Detect which cell encompasses the target text, then output its [x, y] center coordinate. 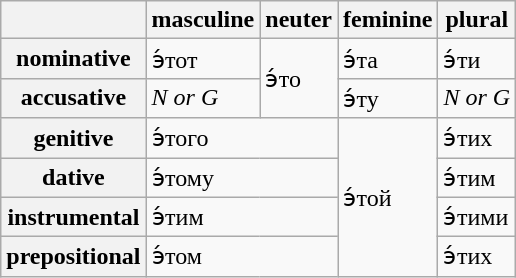
dative [74, 178]
э́той [388, 197]
э́ти [477, 59]
э́та [388, 59]
genitive [74, 138]
э́том [242, 257]
nominative [74, 59]
э́того [242, 138]
plural [477, 20]
prepositional [74, 257]
masculine [203, 20]
feminine [388, 20]
accusative [74, 98]
neuter [299, 20]
э́тому [242, 178]
э́ту [388, 98]
э́то [299, 78]
instrumental [74, 217]
э́тот [203, 59]
э́тими [477, 217]
